Return the (x, y) coordinate for the center point of the cell that contains the specified text.  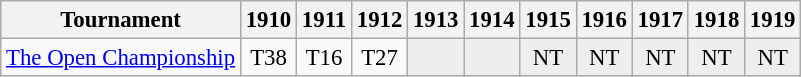
T16 (324, 58)
1910 (268, 20)
T27 (379, 58)
Tournament (121, 20)
1918 (716, 20)
The Open Championship (121, 58)
1915 (548, 20)
1913 (436, 20)
1911 (324, 20)
1916 (604, 20)
1917 (660, 20)
1919 (773, 20)
T38 (268, 58)
1912 (379, 20)
1914 (492, 20)
